For the text-containing cell, return its midpoint in (X, Y) coordinate format. 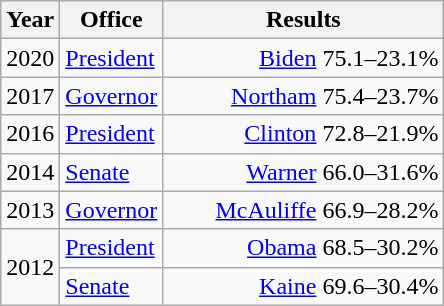
2014 (30, 172)
2016 (30, 134)
Results (304, 20)
2017 (30, 96)
Kaine 69.6–30.4% (304, 286)
Year (30, 20)
Clinton 72.8–21.9% (304, 134)
Obama 68.5–30.2% (304, 248)
Warner 66.0–31.6% (304, 172)
2020 (30, 58)
2012 (30, 267)
2013 (30, 210)
Office (112, 20)
McAuliffe 66.9–28.2% (304, 210)
Northam 75.4–23.7% (304, 96)
Biden 75.1–23.1% (304, 58)
